Pinpoint the cell where the given text exists, returning its [X, Y] midpoint coordinate. 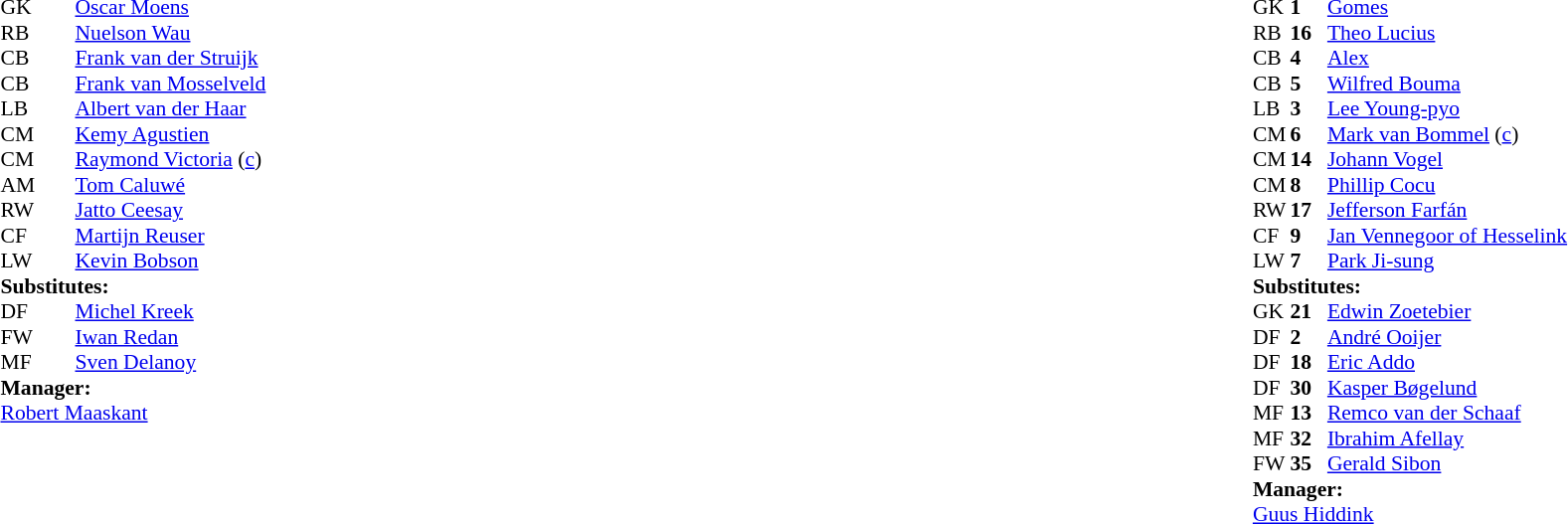
Theo Lucius [1448, 33]
Phillip Cocu [1448, 185]
Sven Delanoy [171, 363]
7 [1308, 262]
Michel Kreek [171, 311]
32 [1308, 438]
Gerald Sibon [1448, 464]
Albert van der Haar [171, 108]
4 [1308, 59]
Ibrahim Afellay [1448, 438]
Park Ji-sung [1448, 262]
3 [1308, 108]
Raymond Victoria (c) [171, 160]
6 [1308, 134]
Wilfred Bouma [1448, 84]
Jatto Ceesay [171, 210]
Kemy Agustien [171, 134]
André Ooijer [1448, 337]
Johann Vogel [1448, 160]
13 [1308, 413]
Nuelson Wau [171, 33]
Kasper Bøgelund [1448, 388]
8 [1308, 185]
2 [1308, 337]
AM [19, 185]
9 [1308, 236]
GK [1272, 311]
Tom Caluwé [171, 185]
21 [1308, 311]
Martijn Reuser [171, 236]
Frank van der Struijk [171, 59]
5 [1308, 84]
30 [1308, 388]
Eric Addo [1448, 363]
Alex [1448, 59]
17 [1308, 210]
Remco van der Schaaf [1448, 413]
14 [1308, 160]
Jefferson Farfán [1448, 210]
18 [1308, 363]
Jan Vennegoor of Hesselink [1448, 236]
Mark van Bommel (c) [1448, 134]
Iwan Redan [171, 337]
Frank van Mosselveld [171, 84]
35 [1308, 464]
Kevin Bobson [171, 262]
16 [1308, 33]
Edwin Zoetebier [1448, 311]
Lee Young-pyo [1448, 108]
Robert Maaskant [133, 413]
